Pinpoint the cell where the given text exists, returning its [x, y] midpoint coordinate. 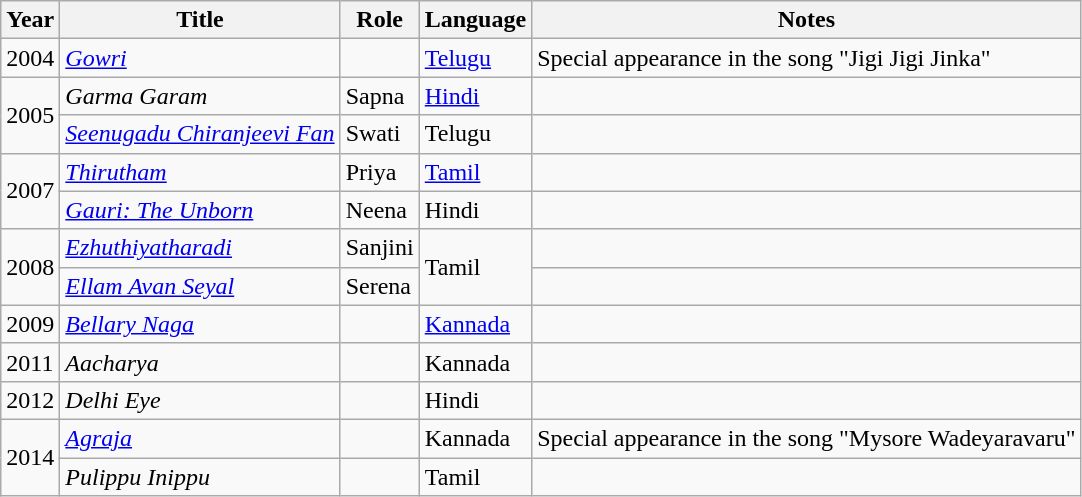
2007 [30, 191]
Special appearance in the song "Mysore Wadeyaravaru" [806, 438]
Serena [380, 286]
Seenugadu Chiranjeevi Fan [200, 134]
Notes [806, 20]
2008 [30, 267]
Neena [380, 210]
Year [30, 20]
Bellary Naga [200, 324]
Role [380, 20]
2012 [30, 400]
Aacharya [200, 362]
Priya [380, 172]
Ezhuthiyatharadi [200, 248]
Language [475, 20]
Pulippu Inippu [200, 477]
2004 [30, 58]
2005 [30, 115]
Agraja [200, 438]
Swati [380, 134]
Gauri: The Unborn [200, 210]
Sanjini [380, 248]
Sapna [380, 96]
Gowri [200, 58]
Title [200, 20]
Thirutham [200, 172]
2011 [30, 362]
2014 [30, 457]
Delhi Eye [200, 400]
Special appearance in the song "Jigi Jigi Jinka" [806, 58]
Ellam Avan Seyal [200, 286]
Garma Garam [200, 96]
2009 [30, 324]
